Return the (X, Y) coordinate for the center point of the cell that contains the specified text.  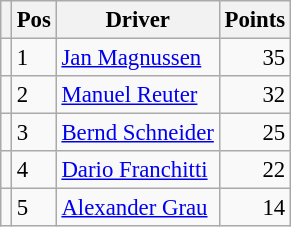
Bernd Schneider (138, 133)
32 (254, 95)
Driver (138, 20)
Alexander Grau (138, 208)
Pos (34, 20)
4 (34, 170)
3 (34, 133)
25 (254, 133)
35 (254, 58)
Manuel Reuter (138, 95)
Dario Franchitti (138, 170)
Points (254, 20)
Jan Magnussen (138, 58)
14 (254, 208)
2 (34, 95)
5 (34, 208)
22 (254, 170)
1 (34, 58)
